Determine the (X, Y) coordinate at the center of the cell enclosing the given text.  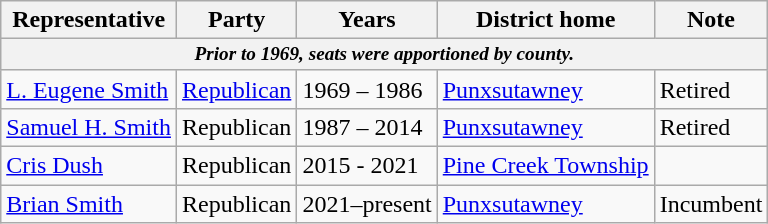
Incumbent (711, 204)
Note (711, 20)
Pine Creek Township (546, 166)
Samuel H. Smith (89, 128)
Representative (89, 20)
L. Eugene Smith (89, 89)
1987 – 2014 (367, 128)
Prior to 1969, seats were apportioned by county. (384, 55)
Cris Dush (89, 166)
1969 – 1986 (367, 89)
District home (546, 20)
Party (236, 20)
Years (367, 20)
2021–present (367, 204)
Brian Smith (89, 204)
2015 - 2021 (367, 166)
